Capture the cell that displays the provided text and extract its [x, y] central coordinate. 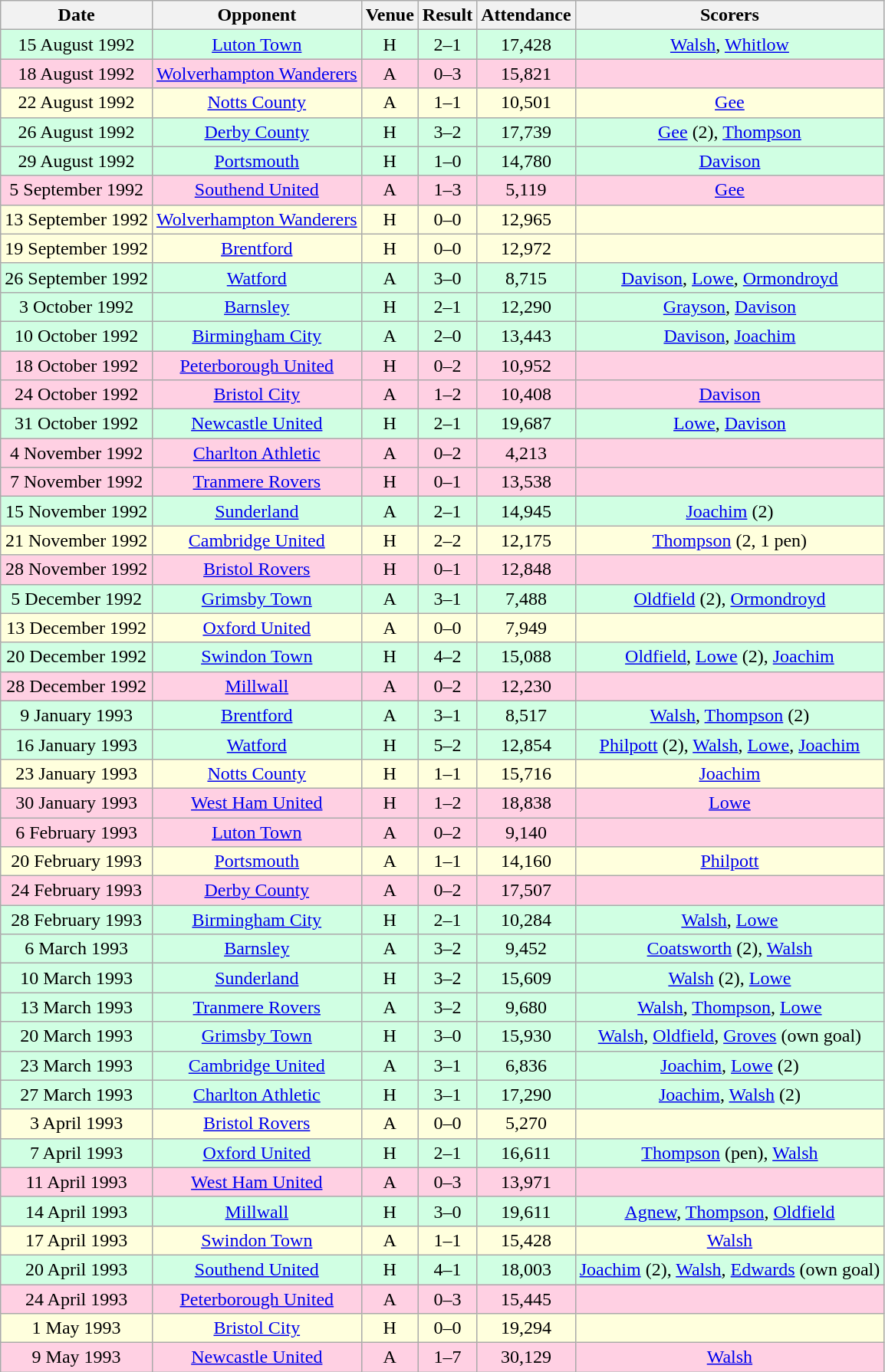
1–0 [447, 161]
Joachim (2), Walsh, Edwards (own goal) [730, 1269]
12,972 [526, 248]
17 April 1993 [77, 1240]
29 August 1992 [77, 161]
17,507 [526, 891]
Walsh, Thompson, Lowe [730, 1007]
Walsh, Whitlow [730, 44]
8,715 [526, 277]
20 March 1993 [77, 1036]
28 February 1993 [77, 920]
9,680 [526, 1007]
5,119 [526, 190]
6 February 1993 [77, 832]
19,294 [526, 1328]
Davison, Lowe, Ormondroyd [730, 277]
1 May 1993 [77, 1328]
24 April 1993 [77, 1299]
11 April 1993 [77, 1182]
4–1 [447, 1269]
Philpott [730, 862]
14,945 [526, 511]
30,129 [526, 1357]
15 August 1992 [77, 44]
18,003 [526, 1269]
20 February 1993 [77, 862]
13 March 1993 [77, 1007]
2–2 [447, 540]
26 September 1992 [77, 277]
18 August 1992 [77, 74]
6 March 1993 [77, 949]
30 January 1993 [77, 803]
Gee (2), Thompson [730, 132]
10,284 [526, 920]
Opponent [256, 15]
Result [447, 15]
14 April 1993 [77, 1211]
15,609 [526, 978]
Davison, Joachim [730, 336]
13 December 1992 [77, 628]
Scorers [730, 15]
15,716 [526, 773]
6,836 [526, 1065]
Walsh (2), Lowe [730, 978]
23 March 1993 [77, 1065]
13,971 [526, 1182]
26 August 1992 [77, 132]
18 October 1992 [77, 366]
1–7 [447, 1357]
Venue [390, 15]
Joachim [730, 773]
28 December 1992 [77, 686]
18,838 [526, 803]
Walsh, Oldfield, Groves (own goal) [730, 1036]
10,408 [526, 395]
9 January 1993 [77, 715]
13,443 [526, 336]
13 September 1992 [77, 219]
16 January 1993 [77, 744]
Coatsworth (2), Walsh [730, 949]
20 April 1993 [77, 1269]
17,290 [526, 1095]
15,428 [526, 1240]
10,952 [526, 366]
12,290 [526, 307]
Thompson (2, 1 pen) [730, 540]
12,848 [526, 569]
Grayson, Davison [730, 307]
21 November 1992 [77, 540]
10 March 1993 [77, 978]
14,160 [526, 862]
7,488 [526, 599]
Date [77, 15]
Attendance [526, 15]
Agnew, Thompson, Oldfield [730, 1211]
31 October 1992 [77, 424]
Walsh, Thompson (2) [730, 715]
1–3 [447, 190]
Oldfield (2), Ormondroyd [730, 599]
14,780 [526, 161]
16,611 [526, 1153]
4,213 [526, 453]
Lowe [730, 803]
24 February 1993 [77, 891]
28 November 1992 [77, 569]
4–2 [447, 657]
19,611 [526, 1211]
2–0 [447, 336]
12,965 [526, 219]
5–2 [447, 744]
27 March 1993 [77, 1095]
7 April 1993 [77, 1153]
3 October 1992 [77, 307]
23 January 1993 [77, 773]
10 October 1992 [77, 336]
9,140 [526, 832]
Lowe, Davison [730, 424]
5 December 1992 [77, 599]
9 May 1993 [77, 1357]
5,270 [526, 1124]
20 December 1992 [77, 657]
5 September 1992 [77, 190]
12,230 [526, 686]
15,088 [526, 657]
Philpott (2), Walsh, Lowe, Joachim [730, 744]
17,428 [526, 44]
4 November 1992 [77, 453]
13,538 [526, 482]
12,175 [526, 540]
19,687 [526, 424]
9,452 [526, 949]
Walsh, Lowe [730, 920]
Joachim, Lowe (2) [730, 1065]
15 November 1992 [77, 511]
17,739 [526, 132]
15,821 [526, 74]
Joachim (2) [730, 511]
10,501 [526, 103]
24 October 1992 [77, 395]
3 April 1993 [77, 1124]
Thompson (pen), Walsh [730, 1153]
22 August 1992 [77, 103]
12,854 [526, 744]
19 September 1992 [77, 248]
8,517 [526, 715]
Oldfield, Lowe (2), Joachim [730, 657]
15,930 [526, 1036]
7 November 1992 [77, 482]
Joachim, Walsh (2) [730, 1095]
7,949 [526, 628]
15,445 [526, 1299]
